Pinpoint the cell where the given text exists, returning its [X, Y] midpoint coordinate. 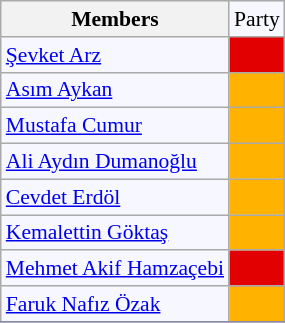
Ali Aydın Dumanoğlu [115, 162]
Asım Aykan [115, 90]
Mustafa Cumur [115, 126]
Mehmet Akif Hamzaçebi [115, 269]
Kemalettin Göktaş [115, 233]
Cevdet Erdöl [115, 197]
Şevket Arz [115, 55]
Faruk Nafız Özak [115, 304]
Members [115, 19]
Party [257, 19]
